Return the [x, y] coordinate for the center point of the cell that contains the specified text.  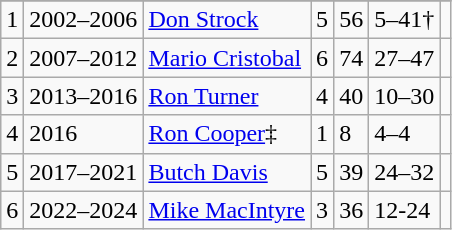
Ron Turner [227, 96]
2017–2021 [84, 172]
Don Strock [227, 20]
2013–2016 [84, 96]
27–47 [404, 58]
2022–2024 [84, 210]
40 [352, 96]
Mario Cristobal [227, 58]
4–4 [404, 134]
Mike MacIntyre [227, 210]
2016 [84, 134]
Ron Cooper‡ [227, 134]
24–32 [404, 172]
8 [352, 134]
12-24 [404, 210]
39 [352, 172]
56 [352, 20]
36 [352, 210]
10–30 [404, 96]
2002–2006 [84, 20]
Butch Davis [227, 172]
2 [12, 58]
2007–2012 [84, 58]
74 [352, 58]
5–41† [404, 20]
